Identify which cell holds the provided text, then report its [X, Y] central coordinate. 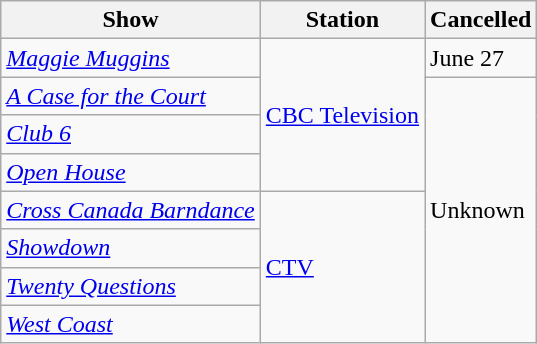
Show [131, 20]
Cross Canada Barndance [131, 210]
Club 6 [131, 134]
CTV [342, 267]
Unknown [481, 210]
Twenty Questions [131, 286]
A Case for the Court [131, 96]
Open House [131, 172]
West Coast [131, 324]
Maggie Muggins [131, 58]
June 27 [481, 58]
Station [342, 20]
Showdown [131, 248]
Cancelled [481, 20]
CBC Television [342, 115]
